Determine the [x, y] coordinate at the center of the cell enclosing the given text.  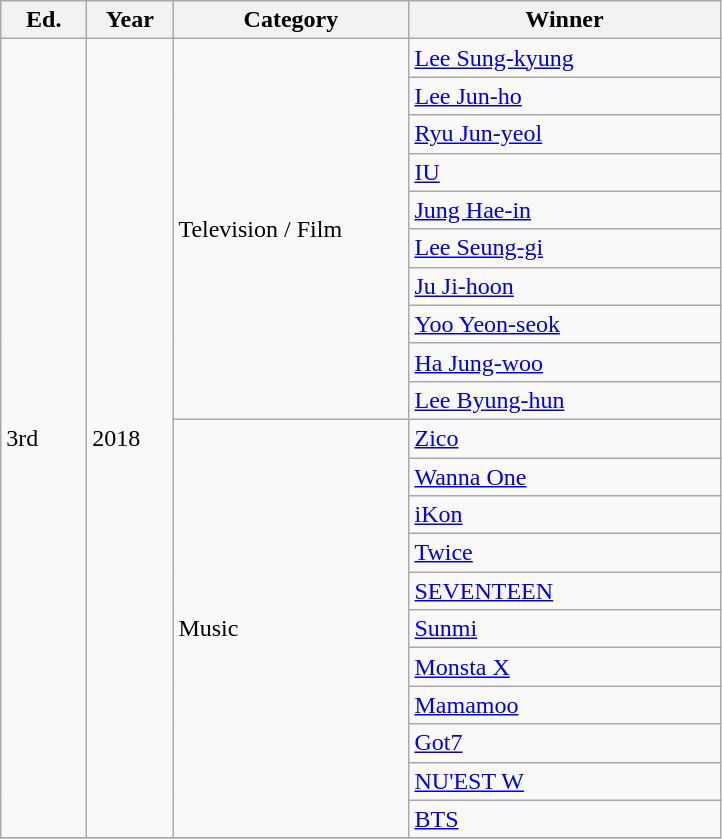
iKon [564, 515]
Ju Ji-hoon [564, 286]
Winner [564, 20]
Television / Film [291, 230]
BTS [564, 819]
2018 [130, 438]
NU'EST W [564, 781]
Wanna One [564, 477]
Ed. [44, 20]
Yoo Yeon-seok [564, 324]
Zico [564, 438]
Lee Byung-hun [564, 400]
Mamamoo [564, 705]
Lee Seung-gi [564, 248]
Year [130, 20]
Ryu Jun-yeol [564, 134]
Lee Sung-kyung [564, 58]
Jung Hae-in [564, 210]
3rd [44, 438]
Music [291, 628]
Lee Jun-ho [564, 96]
Monsta X [564, 667]
Twice [564, 553]
SEVENTEEN [564, 591]
Got7 [564, 743]
Sunmi [564, 629]
Category [291, 20]
IU [564, 172]
Ha Jung-woo [564, 362]
